Search for the cell housing the specified text and yield its [x, y] center coordinate. 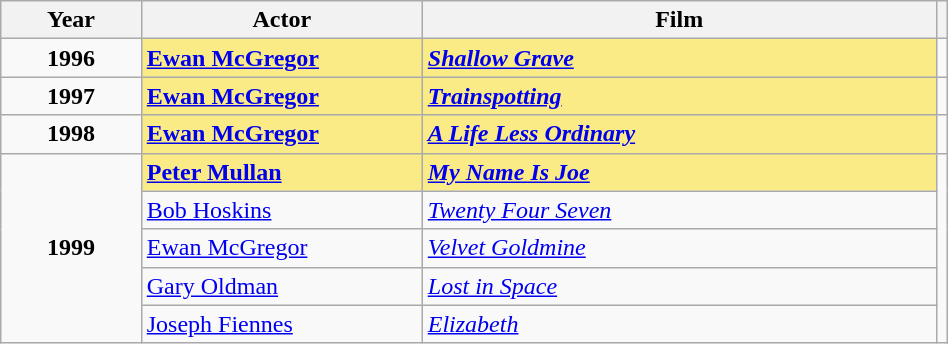
Peter Mullan [282, 172]
Joseph Fiennes [282, 324]
Trainspotting [679, 96]
My Name Is Joe [679, 172]
Gary Oldman [282, 286]
Twenty Four Seven [679, 210]
1998 [71, 134]
Year [71, 20]
Actor [282, 20]
Lost in Space [679, 286]
A Life Less Ordinary [679, 134]
1997 [71, 96]
1999 [71, 248]
Bob Hoskins [282, 210]
Velvet Goldmine [679, 248]
Elizabeth [679, 324]
Shallow Grave [679, 58]
1996 [71, 58]
Film [679, 20]
